For the text-containing cell, return its midpoint in [x, y] coordinate format. 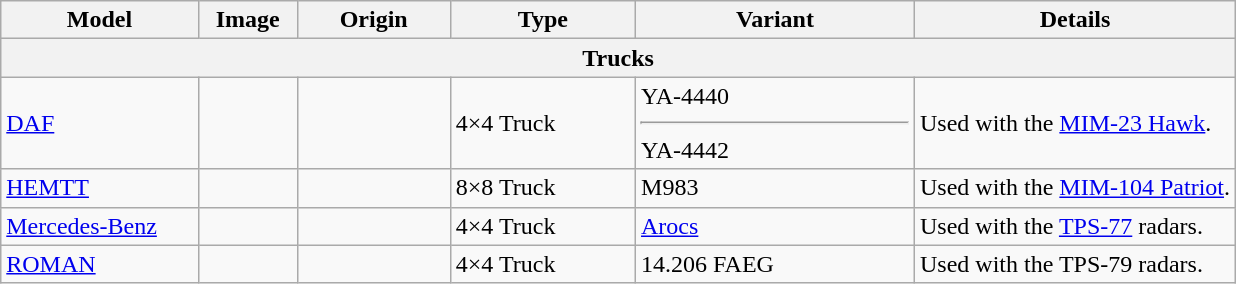
ROMAN [100, 264]
Details [1076, 20]
Origin [374, 20]
YA-4440YA-4442 [776, 123]
M983 [776, 188]
Trucks [618, 58]
Type [542, 20]
Variant [776, 20]
HEMTT [100, 188]
Arocs [776, 226]
8×8 Truck [542, 188]
DAF [100, 123]
Used with the MIM-104 Patriot. [1076, 188]
Image [248, 20]
Mercedes-Benz [100, 226]
Used with the TPS-79 radars. [1076, 264]
Used with the MIM-23 Hawk. [1076, 123]
Used with the TPS-77 radars. [1076, 226]
Model [100, 20]
14.206 FAEG [776, 264]
